Find where the given text appears and provide that cell's center as [X, Y] coordinate. 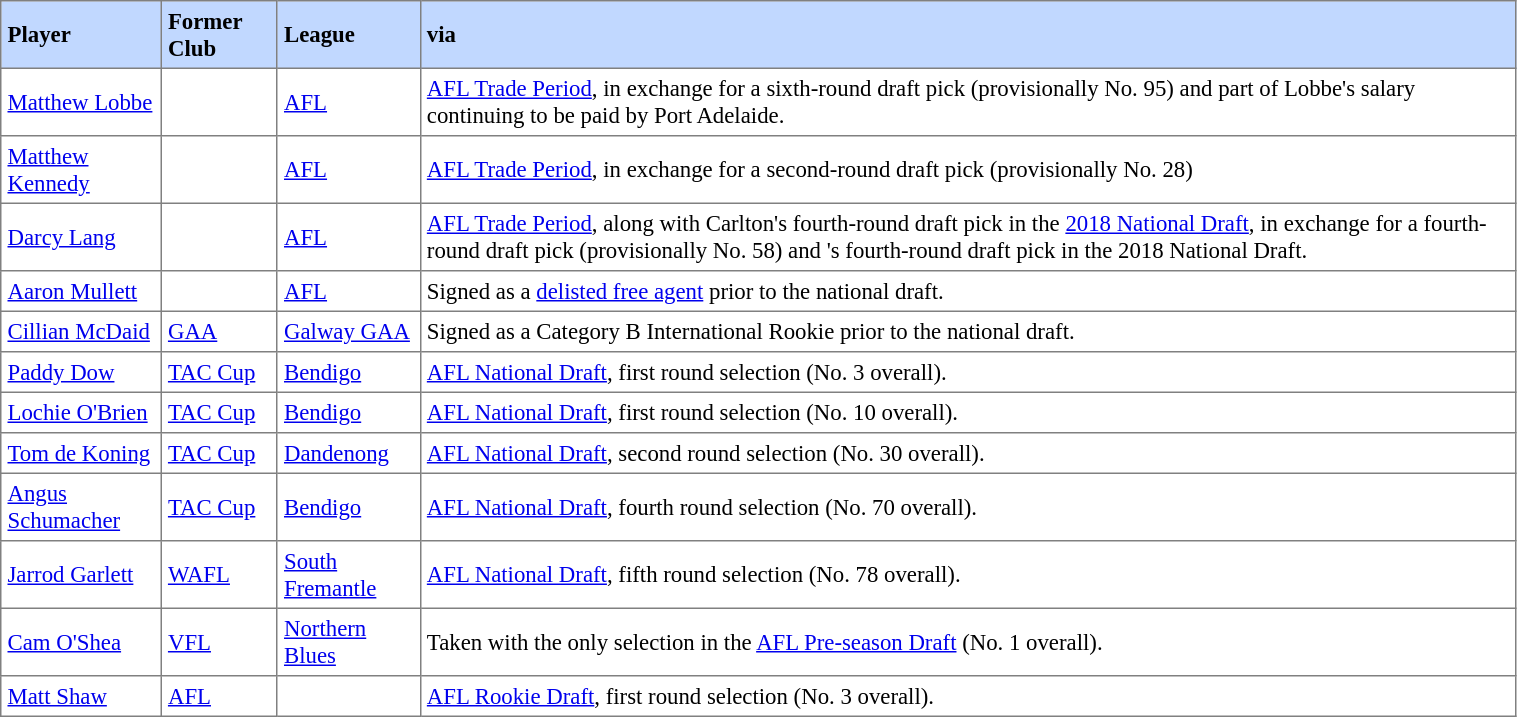
AFL Trade Period, in exchange for a sixth-round draft pick (provisionally No. 95) and part of Lobbe's salary continuing to be paid by Port Adelaide. [968, 102]
Lochie O'Brien [81, 412]
via [968, 35]
Darcy Lang [81, 237]
Angus Schumacher [81, 507]
Galway GAA [348, 331]
WAFL [219, 575]
Cam O'Shea [81, 642]
Tom de Koning [81, 453]
AFL Rookie Draft, first round selection (No. 3 overall). [968, 696]
GAA [219, 331]
Aaron Mullett [81, 291]
AFL National Draft, first round selection (No. 3 overall). [968, 372]
Signed as a delisted free agent prior to the national draft. [968, 291]
Player [81, 35]
AFL National Draft, fourth round selection (No. 70 overall). [968, 507]
Matthew Kennedy [81, 170]
AFL Trade Period, in exchange for a second-round draft pick (provisionally No. 28) [968, 170]
League [348, 35]
Signed as a Category B International Rookie prior to the national draft. [968, 331]
Taken with the only selection in the AFL Pre-season Draft (No. 1 overall). [968, 642]
Matt Shaw [81, 696]
Cillian McDaid [81, 331]
Former Club [219, 35]
Northern Blues [348, 642]
AFL National Draft, second round selection (No. 30 overall). [968, 453]
Jarrod Garlett [81, 575]
Dandenong [348, 453]
VFL [219, 642]
AFL National Draft, first round selection (No. 10 overall). [968, 412]
South Fremantle [348, 575]
Paddy Dow [81, 372]
Matthew Lobbe [81, 102]
AFL National Draft, fifth round selection (No. 78 overall). [968, 575]
